Scan for the cell matching the given text and deliver its [X, Y] coordinate at center. 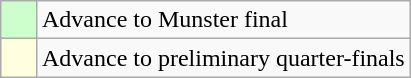
Advance to preliminary quarter-finals [223, 58]
Advance to Munster final [223, 20]
